Search for the cell housing the specified text and yield its [x, y] center coordinate. 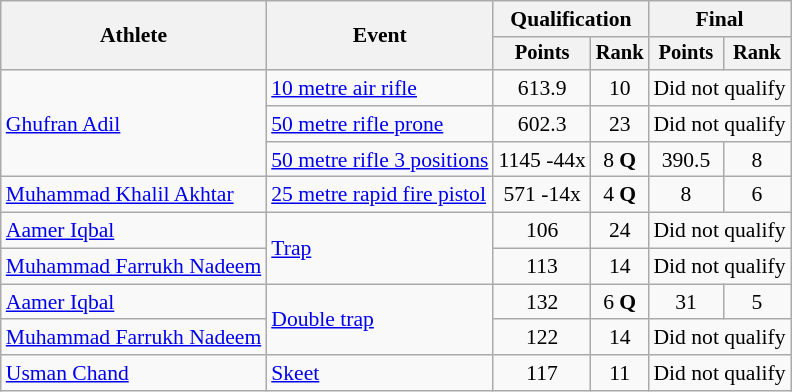
24 [620, 231]
Double trap [380, 320]
23 [620, 124]
117 [542, 373]
11 [620, 373]
132 [542, 302]
10 metre air rifle [380, 88]
10 [620, 88]
50 metre rifle 3 positions [380, 160]
Event [380, 36]
Muhammad Khalil Akhtar [134, 195]
5 [756, 302]
Usman Chand [134, 373]
Athlete [134, 36]
8 Q [620, 160]
Skeet [380, 373]
113 [542, 267]
106 [542, 231]
Ghufran Adil [134, 124]
50 metre rifle prone [380, 124]
Qualification [570, 19]
6 [756, 195]
122 [542, 338]
31 [686, 302]
390.5 [686, 160]
Trap [380, 248]
613.9 [542, 88]
Final [719, 19]
571 -14x [542, 195]
1145 -44x [542, 160]
25 metre rapid fire pistol [380, 195]
6 Q [620, 302]
602.3 [542, 124]
4 Q [620, 195]
